Provide the (X, Y) coordinate of the cell's center where the given text is located.  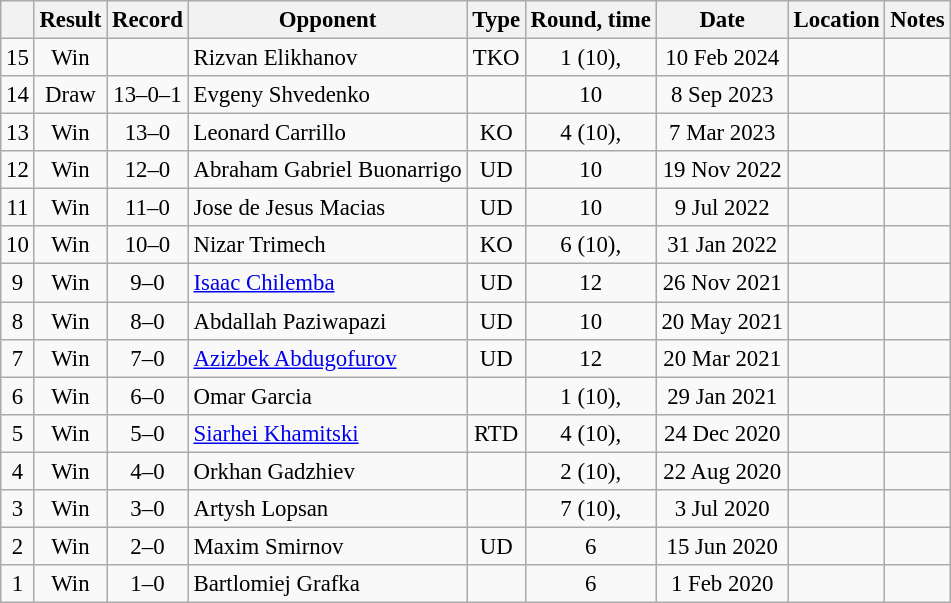
1 Feb 2020 (722, 584)
9–0 (148, 283)
Maxim Smirnov (328, 546)
13–0 (148, 133)
Isaac Chilemba (328, 283)
7 (18, 358)
13 (18, 133)
9 Jul 2022 (722, 208)
TKO (496, 58)
Orkhan Gadzhiev (328, 471)
7 Mar 2023 (722, 133)
Date (722, 20)
31 Jan 2022 (722, 245)
15 Jun 2020 (722, 546)
14 (18, 95)
7 (10), (590, 509)
Type (496, 20)
3 Jul 2020 (722, 509)
29 Jan 2021 (722, 396)
5 (18, 433)
11–0 (148, 208)
24 Dec 2020 (722, 433)
2 (10), (590, 471)
9 (18, 283)
Artysh Lopsan (328, 509)
Opponent (328, 20)
Round, time (590, 20)
7–0 (148, 358)
Omar Garcia (328, 396)
Notes (918, 20)
Leonard Carrillo (328, 133)
6 (10), (590, 245)
Abraham Gabriel Buonarrigo (328, 170)
6–0 (148, 396)
20 May 2021 (722, 321)
Nizar Trimech (328, 245)
8 (18, 321)
1–0 (148, 584)
Bartlomiej Grafka (328, 584)
11 (18, 208)
2–0 (148, 546)
12–0 (148, 170)
13–0–1 (148, 95)
Jose de Jesus Macias (328, 208)
Abdallah Paziwapazi (328, 321)
4 (18, 471)
Result (70, 20)
3 (18, 509)
15 (18, 58)
8 Sep 2023 (722, 95)
1 (18, 584)
RTD (496, 433)
Draw (70, 95)
4–0 (148, 471)
2 (18, 546)
19 Nov 2022 (722, 170)
26 Nov 2021 (722, 283)
8–0 (148, 321)
22 Aug 2020 (722, 471)
Record (148, 20)
Evgeny Shvedenko (328, 95)
3–0 (148, 509)
10–0 (148, 245)
5–0 (148, 433)
Azizbek Abdugofurov (328, 358)
Location (836, 20)
Rizvan Elikhanov (328, 58)
Siarhei Khamitski (328, 433)
10 Feb 2024 (722, 58)
20 Mar 2021 (722, 358)
